Locate the cell with the specified text and output its [x, y] center coordinate. 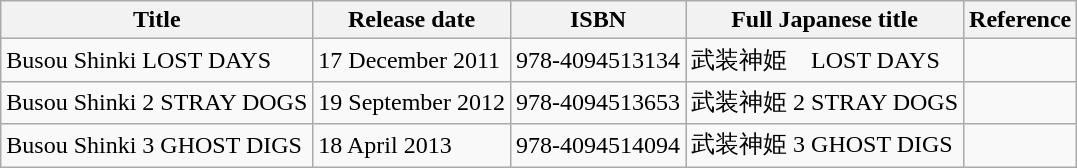
Busou Shinki 2 STRAY DOGS [157, 102]
武装神姫 3 GHOST DIGS [825, 146]
武装神姫 LOST DAYS [825, 60]
978-4094514094 [598, 146]
ISBN [598, 20]
武装神姫 2 STRAY DOGS [825, 102]
Full Japanese title [825, 20]
19 September 2012 [412, 102]
Title [157, 20]
Busou Shinki 3 GHOST DIGS [157, 146]
17 December 2011 [412, 60]
Release date [412, 20]
Busou Shinki LOST DAYS [157, 60]
978-4094513134 [598, 60]
18 April 2013 [412, 146]
Reference [1020, 20]
978-4094513653 [598, 102]
